Extract the (x, y) coordinate from the center of the cell holding the provided text.  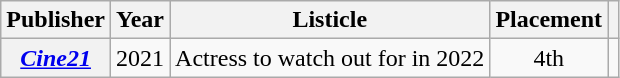
Actress to watch out for in 2022 (330, 58)
Listicle (330, 20)
Publisher (56, 20)
4th (549, 58)
Cine21 (56, 58)
Year (140, 20)
Placement (549, 20)
2021 (140, 58)
